Capture the cell that displays the provided text and extract its [X, Y] central coordinate. 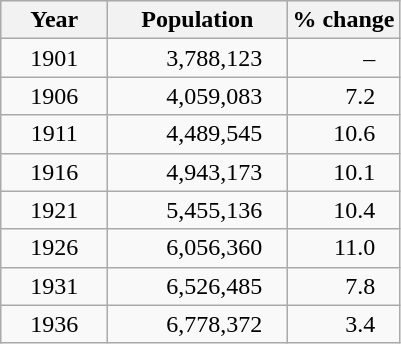
4,943,173 [198, 172]
1901 [54, 58]
1926 [54, 248]
1916 [54, 172]
1911 [54, 134]
3.4 [344, 324]
10.1 [344, 172]
6,056,360 [198, 248]
1921 [54, 210]
6,778,372 [198, 324]
1906 [54, 96]
11.0 [344, 248]
1936 [54, 324]
5,455,136 [198, 210]
7.8 [344, 286]
7.2 [344, 96]
4,059,083 [198, 96]
4,489,545 [198, 134]
% change [344, 20]
3,788,123 [198, 58]
6,526,485 [198, 286]
Population [198, 20]
Year [54, 20]
1931 [54, 286]
– [344, 58]
10.6 [344, 134]
10.4 [344, 210]
